Output the (X, Y) coordinate of the center of the cell containing the given text.  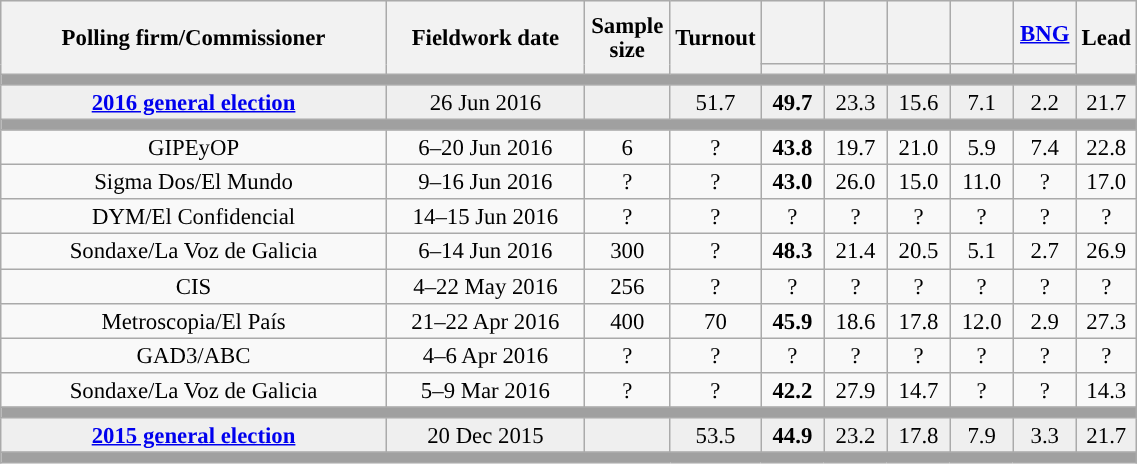
15.6 (918, 102)
42.2 (792, 390)
49.7 (792, 102)
6–20 Jun 2016 (485, 148)
5–9 Mar 2016 (485, 390)
21.0 (918, 148)
20.5 (918, 252)
2.9 (1044, 320)
48.3 (792, 252)
4–6 Apr 2016 (485, 356)
45.9 (792, 320)
6–14 Jun 2016 (485, 252)
22.8 (1106, 148)
27.9 (856, 390)
14.7 (918, 390)
21.4 (856, 252)
2.7 (1044, 252)
43.8 (792, 148)
23.3 (856, 102)
2.2 (1044, 102)
2016 general election (194, 102)
Polling firm/Commissioner (194, 38)
23.2 (856, 436)
21–22 Apr 2016 (485, 320)
7.9 (982, 436)
6 (627, 148)
19.7 (856, 148)
51.7 (716, 102)
53.5 (716, 436)
26 Jun 2016 (485, 102)
BNG (1044, 32)
GAD3/ABC (194, 356)
26.9 (1106, 252)
44.9 (792, 436)
27.3 (1106, 320)
3.3 (1044, 436)
17.0 (1106, 182)
7.1 (982, 102)
Fieldwork date (485, 38)
14–15 Jun 2016 (485, 218)
7.4 (1044, 148)
43.0 (792, 182)
2015 general election (194, 436)
400 (627, 320)
5.1 (982, 252)
15.0 (918, 182)
Sample size (627, 38)
70 (716, 320)
20 Dec 2015 (485, 436)
11.0 (982, 182)
26.0 (856, 182)
GIPEyOP (194, 148)
300 (627, 252)
CIS (194, 286)
256 (627, 286)
Sigma Dos/El Mundo (194, 182)
9–16 Jun 2016 (485, 182)
12.0 (982, 320)
Turnout (716, 38)
14.3 (1106, 390)
Metroscopia/El País (194, 320)
Lead (1106, 38)
18.6 (856, 320)
DYM/El Confidencial (194, 218)
4–22 May 2016 (485, 286)
5.9 (982, 148)
